Detect which cell encompasses the target text, then output its (x, y) center coordinate. 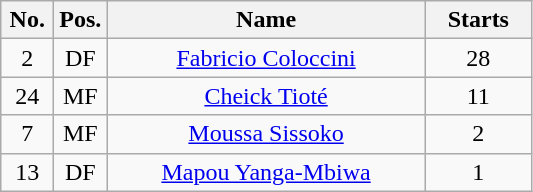
13 (28, 172)
Cheick Tioté (266, 96)
Moussa Sissoko (266, 134)
No. (28, 20)
Mapou Yanga-Mbiwa (266, 172)
7 (28, 134)
11 (478, 96)
24 (28, 96)
Name (266, 20)
Pos. (80, 20)
Starts (478, 20)
28 (478, 58)
1 (478, 172)
Fabricio Coloccini (266, 58)
